Return the [x, y] coordinate for the center point of the cell that contains the specified text.  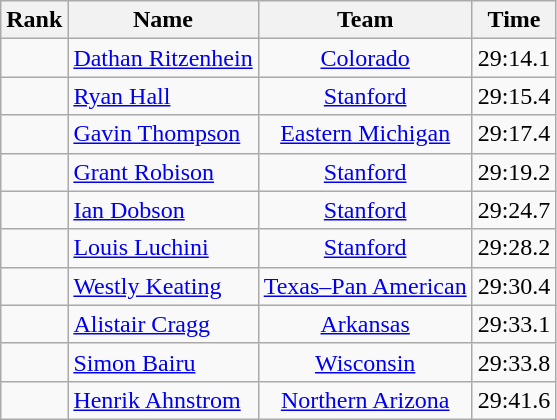
Rank [34, 20]
29:41.6 [514, 400]
29:28.2 [514, 248]
Westly Keating [163, 286]
Louis Luchini [163, 248]
29:19.2 [514, 172]
Dathan Ritzenhein [163, 58]
Colorado [365, 58]
Arkansas [365, 324]
Wisconsin [365, 362]
29:33.8 [514, 362]
Alistair Cragg [163, 324]
Gavin Thompson [163, 134]
Texas–Pan American [365, 286]
29:24.7 [514, 210]
Henrik Ahnstrom [163, 400]
Time [514, 20]
Simon Bairu [163, 362]
29:17.4 [514, 134]
29:30.4 [514, 286]
Ian Dobson [163, 210]
Northern Arizona [365, 400]
29:33.1 [514, 324]
Team [365, 20]
Ryan Hall [163, 96]
Grant Robison [163, 172]
29:14.1 [514, 58]
29:15.4 [514, 96]
Eastern Michigan [365, 134]
Name [163, 20]
